Find where the given text appears and provide that cell's center as [x, y] coordinate. 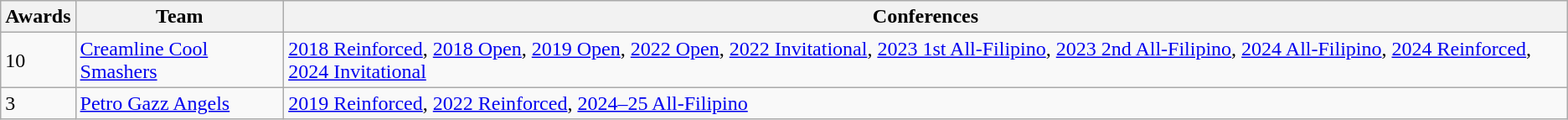
Awards [39, 17]
3 [39, 103]
Team [179, 17]
Conferences [926, 17]
10 [39, 60]
2019 Reinforced, 2022 Reinforced, 2024–25 All-Filipino [926, 103]
Creamline Cool Smashers [179, 60]
Petro Gazz Angels [179, 103]
